Identify which cell holds the provided text, then report its (X, Y) central coordinate. 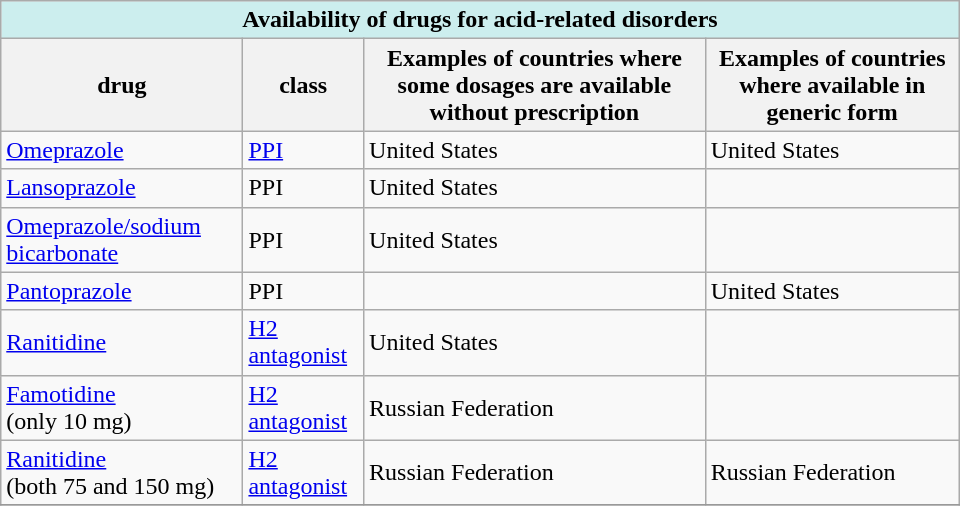
drug (122, 85)
Ranitidine (122, 342)
Availability of drugs for acid-related disorders (480, 20)
class (304, 85)
Pantoprazole (122, 291)
Ranitidine (both 75 and 150 mg) (122, 472)
Examples of countries where available in generic form (832, 85)
Examples of countries where some dosages are available without prescription (535, 85)
Lansoprazole (122, 188)
Omeprazole (122, 150)
Omeprazole/sodium bicarbonate (122, 240)
Famotidine(only 10 mg) (122, 408)
